For the text-containing cell, return its midpoint in (x, y) coordinate format. 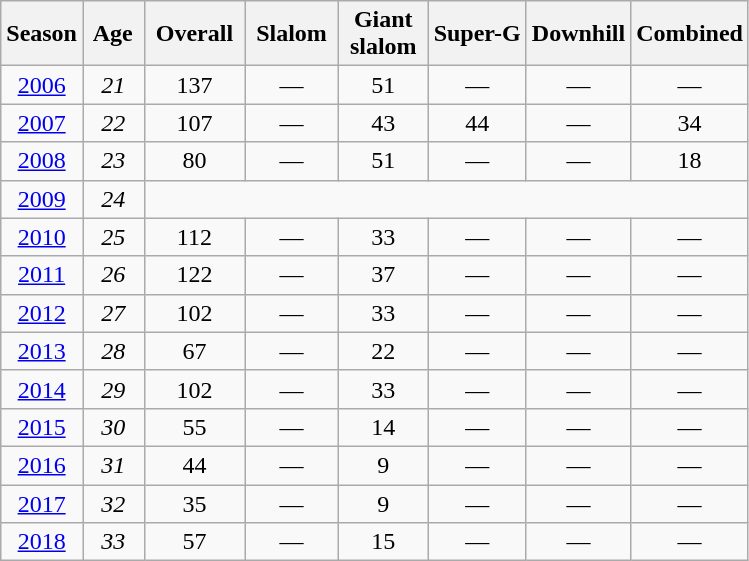
27 (113, 313)
Downhill (578, 34)
31 (113, 465)
2009 (42, 199)
107 (194, 123)
57 (194, 542)
23 (113, 161)
2011 (42, 275)
35 (194, 503)
2007 (42, 123)
2015 (42, 427)
2018 (42, 542)
122 (194, 275)
2008 (42, 161)
Super-G (477, 34)
28 (113, 351)
Slalom (292, 34)
2017 (42, 503)
2012 (42, 313)
24 (113, 199)
Combined (690, 34)
14 (383, 427)
Giant slalom (383, 34)
67 (194, 351)
2014 (42, 389)
80 (194, 161)
32 (113, 503)
2010 (42, 237)
18 (690, 161)
29 (113, 389)
30 (113, 427)
15 (383, 542)
2006 (42, 85)
25 (113, 237)
137 (194, 85)
Overall (194, 34)
Season (42, 34)
55 (194, 427)
112 (194, 237)
37 (383, 275)
26 (113, 275)
21 (113, 85)
2016 (42, 465)
2013 (42, 351)
43 (383, 123)
34 (690, 123)
Age (113, 34)
